Identify which cell holds the provided text, then report its (X, Y) central coordinate. 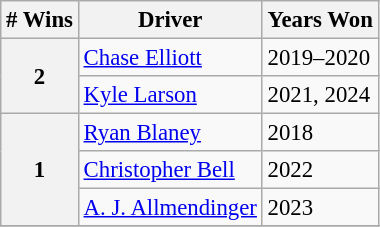
Christopher Bell (170, 170)
Kyle Larson (170, 95)
2021, 2024 (320, 95)
2 (40, 76)
Chase Elliott (170, 58)
A. J. Allmendinger (170, 208)
2018 (320, 133)
2022 (320, 170)
Years Won (320, 20)
# Wins (40, 20)
Driver (170, 20)
2019–2020 (320, 58)
Ryan Blaney (170, 133)
1 (40, 170)
2023 (320, 208)
